Return the [X, Y] coordinate for the center point of the cell that contains the specified text.  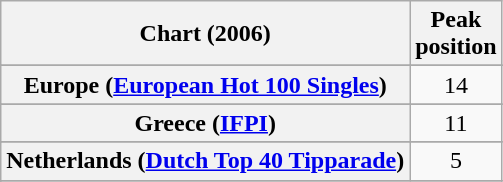
Europe (European Hot 100 Singles) [206, 85]
Peakposition [456, 34]
14 [456, 85]
11 [456, 123]
Greece (IFPI) [206, 123]
Netherlands (Dutch Top 40 Tipparade) [206, 161]
Chart (2006) [206, 34]
5 [456, 161]
